Identify which cell holds the provided text, then report its [X, Y] central coordinate. 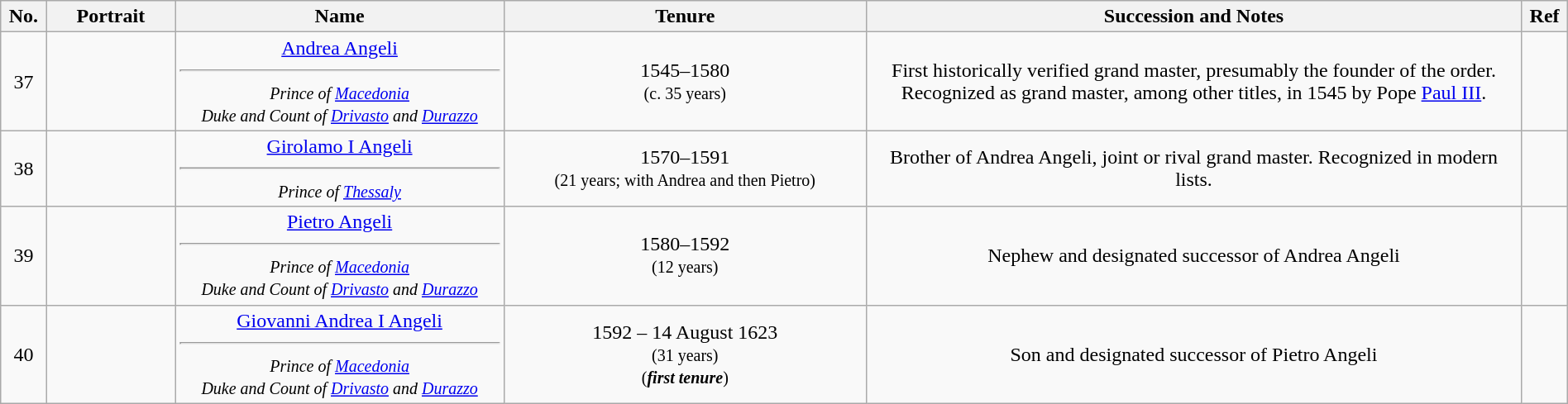
Girolamo I AngeliPrince of Thessaly [340, 169]
Brother of Andrea Angeli, joint or rival grand master. Recognized in modern lists. [1194, 169]
1592 – 14 August 1623(31 years)(first tenure) [685, 354]
1580–1592(12 years) [685, 256]
Son and designated successor of Pietro Angeli [1194, 354]
37 [23, 81]
Name [340, 17]
Ref [1545, 17]
No. [23, 17]
Andrea AngeliPrince of MacedoniaDuke and Count of Drivasto and Durazzo [340, 81]
1545–1580(c. 35 years) [685, 81]
40 [23, 354]
39 [23, 256]
Succession and Notes [1194, 17]
Tenure [685, 17]
Nephew and designated successor of Andrea Angeli [1194, 256]
38 [23, 169]
Giovanni Andrea I AngeliPrince of MacedoniaDuke and Count of Drivasto and Durazzo [340, 354]
1570–1591(21 years; with Andrea and then Pietro) [685, 169]
Pietro AngeliPrince of MacedoniaDuke and Count of Drivasto and Durazzo [340, 256]
Portrait [111, 17]
